Output the (x, y) coordinate of the center of the cell containing the given text.  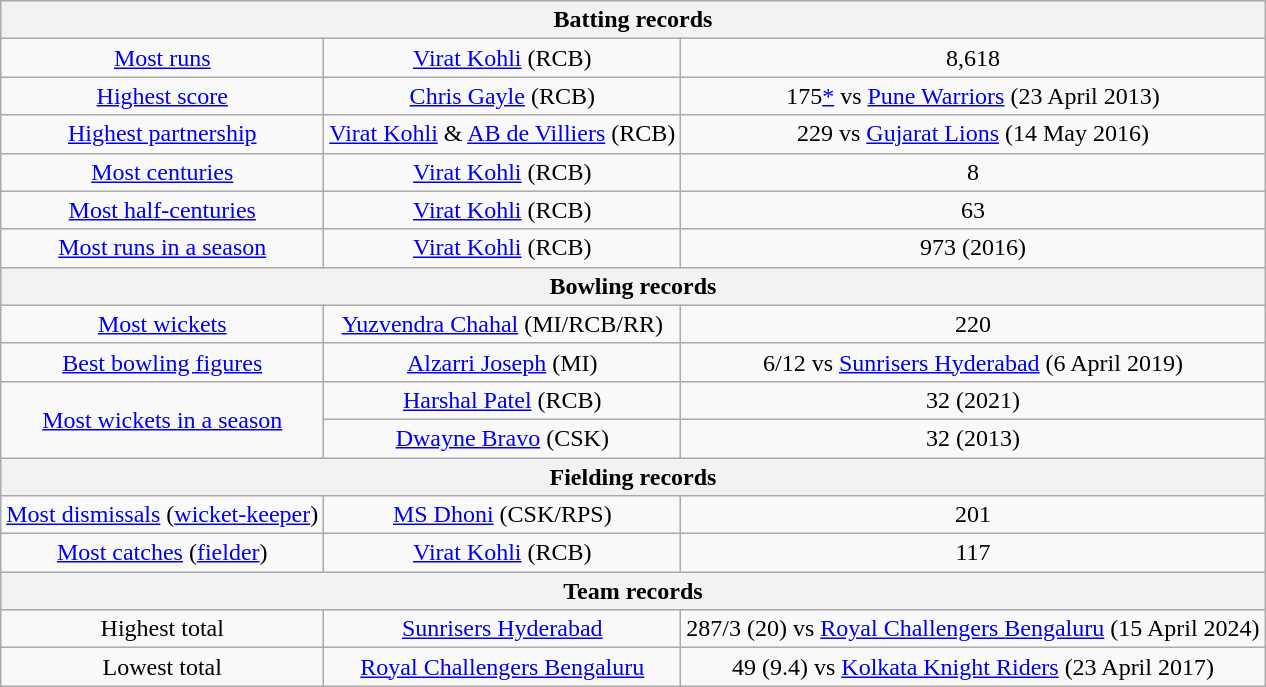
63 (973, 210)
8 (973, 172)
Sunrisers Hyderabad (502, 629)
Most wickets (162, 324)
Yuzvendra Chahal (MI/RCB/RR) (502, 324)
201 (973, 515)
220 (973, 324)
32 (2021) (973, 400)
229 vs Gujarat Lions (14 May 2016) (973, 134)
Alzarri Joseph (MI) (502, 362)
Most half-centuries (162, 210)
Fielding records (633, 477)
Most dismissals (wicket-keeper) (162, 515)
Bowling records (633, 286)
Most catches (fielder) (162, 553)
Royal Challengers Bengaluru (502, 667)
6/12 vs Sunrisers Hyderabad (6 April 2019) (973, 362)
Most wickets in a season (162, 419)
117 (973, 553)
49 (9.4) vs Kolkata Knight Riders (23 April 2017) (973, 667)
Most runs (162, 58)
Virat Kohli & AB de Villiers (RCB) (502, 134)
Team records (633, 591)
Harshal Patel (RCB) (502, 400)
Highest score (162, 96)
175* vs Pune Warriors (23 April 2013) (973, 96)
Dwayne Bravo (CSK) (502, 438)
Chris Gayle (RCB) (502, 96)
Most runs in a season (162, 248)
8,618 (973, 58)
Most centuries (162, 172)
Highest total (162, 629)
Batting records (633, 20)
Highest partnership (162, 134)
MS Dhoni (CSK/RPS) (502, 515)
973 (2016) (973, 248)
287/3 (20) vs Royal Challengers Bengaluru (15 April 2024) (973, 629)
32 (2013) (973, 438)
Best bowling figures (162, 362)
Lowest total (162, 667)
